Identify which cell holds the provided text, then report its (X, Y) central coordinate. 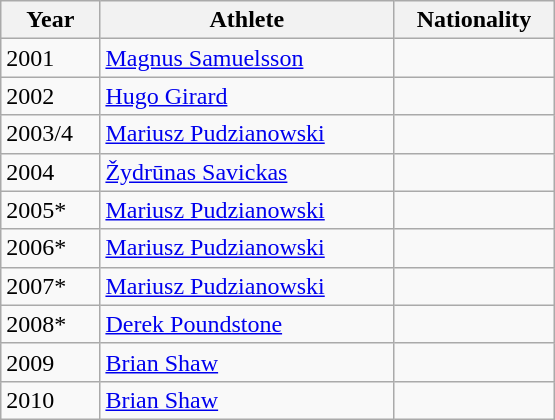
Hugo Girard (247, 96)
2008* (50, 324)
2007* (50, 286)
2001 (50, 58)
2009 (50, 362)
Magnus Samuelsson (247, 58)
Derek Poundstone (247, 324)
2004 (50, 172)
Year (50, 20)
2010 (50, 400)
2002 (50, 96)
2003/4 (50, 134)
Athlete (247, 20)
Žydrūnas Savickas (247, 172)
2006* (50, 248)
Nationality (474, 20)
2005* (50, 210)
